Locate the cell with the specified text and output its (X, Y) center coordinate. 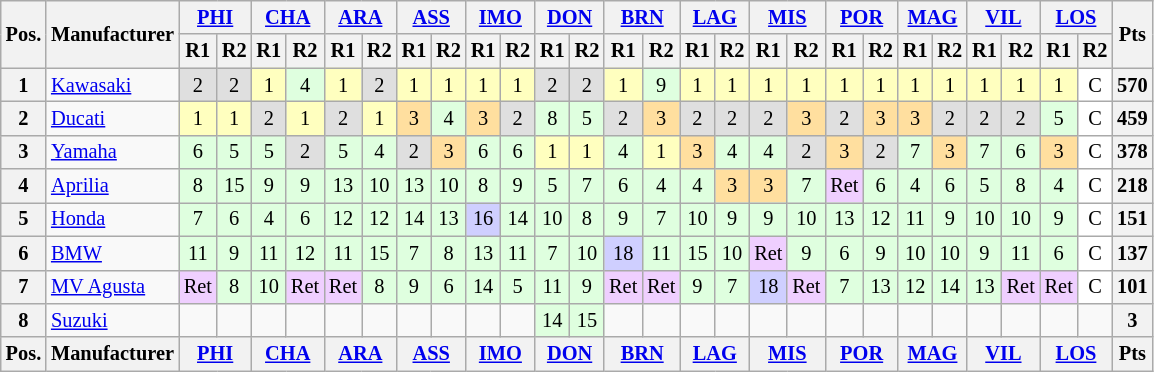
137 (1132, 253)
Kawasaki (112, 85)
MV Agusta (112, 287)
570 (1132, 85)
Suzuki (112, 320)
BMW (112, 253)
16 (484, 219)
459 (1132, 118)
Honda (112, 219)
Yamaha (112, 152)
Aprilia (112, 186)
Ducati (112, 118)
378 (1132, 152)
101 (1132, 287)
218 (1132, 186)
151 (1132, 219)
